Output the (X, Y) coordinate of the center of the cell containing the given text.  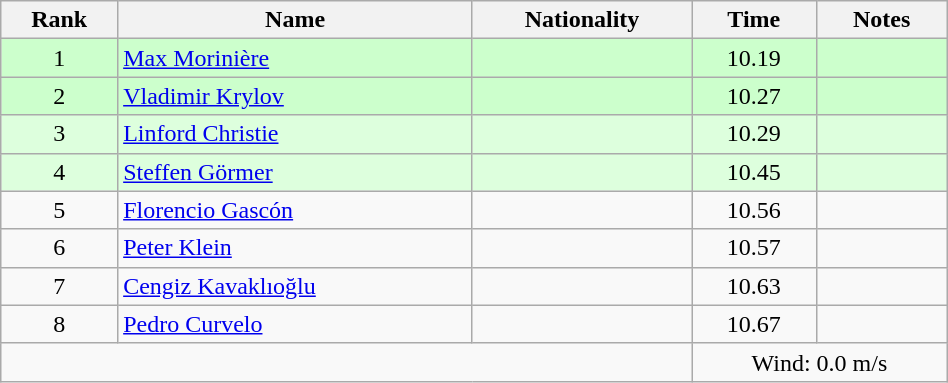
6 (60, 248)
1 (60, 58)
10.67 (754, 324)
Time (754, 20)
10.29 (754, 134)
Vladimir Krylov (296, 96)
10.19 (754, 58)
8 (60, 324)
2 (60, 96)
10.27 (754, 96)
Max Morinière (296, 58)
Florencio Gascón (296, 210)
7 (60, 286)
Peter Klein (296, 248)
10.45 (754, 172)
Pedro Curvelo (296, 324)
Nationality (582, 20)
Steffen Görmer (296, 172)
Cengiz Kavaklıoğlu (296, 286)
5 (60, 210)
Notes (882, 20)
4 (60, 172)
Name (296, 20)
Linford Christie (296, 134)
10.57 (754, 248)
Wind: 0.0 m/s (820, 362)
10.63 (754, 286)
10.56 (754, 210)
3 (60, 134)
Rank (60, 20)
